Scan for the cell matching the given text and deliver its (x, y) coordinate at center. 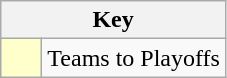
Key (114, 20)
Teams to Playoffs (134, 58)
